Find where the given text appears and provide that cell's center as (x, y) coordinate. 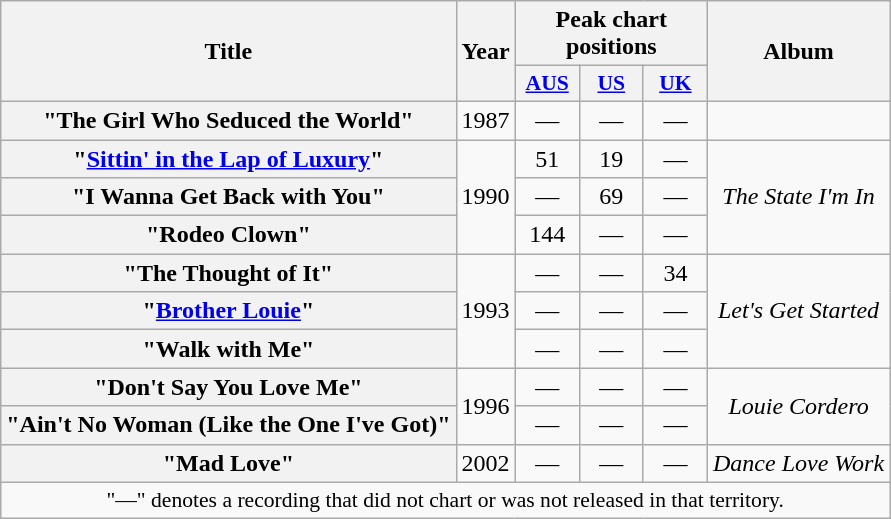
"I Wanna Get Back with You" (228, 197)
"Don't Say You Love Me" (228, 387)
"Brother Louie" (228, 311)
"Walk with Me" (228, 349)
1996 (486, 406)
1993 (486, 311)
Louie Cordero (798, 406)
The State I'm In (798, 197)
"The Girl Who Seduced the World" (228, 120)
1987 (486, 120)
Peak chart positions (611, 34)
Album (798, 52)
Let's Get Started (798, 311)
19 (611, 159)
"—" denotes a recording that did not chart or was not released in that territory. (446, 500)
US (611, 84)
AUS (547, 84)
2002 (486, 463)
"Sittin' in the Lap of Luxury" (228, 159)
69 (611, 197)
Dance Love Work (798, 463)
"Rodeo Clown" (228, 235)
"Mad Love" (228, 463)
1990 (486, 197)
"The Thought of It" (228, 273)
"Ain't No Woman (Like the One I've Got)" (228, 425)
34 (675, 273)
51 (547, 159)
UK (675, 84)
144 (547, 235)
Title (228, 52)
Year (486, 52)
